Extract the [x, y] coordinate from the center of the cell holding the provided text.  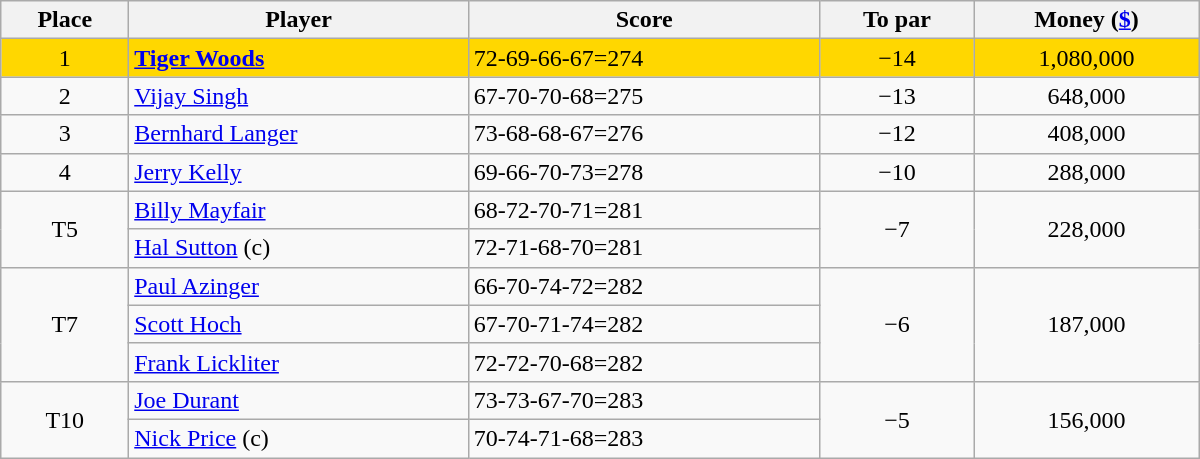
Score [644, 20]
Player [299, 20]
73-68-68-67=276 [644, 134]
Scott Hoch [299, 324]
T5 [65, 229]
228,000 [1086, 229]
4 [65, 172]
T7 [65, 324]
Nick Price (c) [299, 438]
72-69-66-67=274 [644, 58]
−10 [897, 172]
648,000 [1086, 96]
Place [65, 20]
Money ($) [1086, 20]
Vijay Singh [299, 96]
T10 [65, 419]
67-70-71-74=282 [644, 324]
−12 [897, 134]
70-74-71-68=283 [644, 438]
−14 [897, 58]
68-72-70-71=281 [644, 210]
Paul Azinger [299, 286]
2 [65, 96]
67-70-70-68=275 [644, 96]
Jerry Kelly [299, 172]
−7 [897, 229]
288,000 [1086, 172]
408,000 [1086, 134]
66-70-74-72=282 [644, 286]
−13 [897, 96]
72-71-68-70=281 [644, 248]
Joe Durant [299, 400]
−6 [897, 324]
Hal Sutton (c) [299, 248]
Billy Mayfair [299, 210]
3 [65, 134]
156,000 [1086, 419]
72-72-70-68=282 [644, 362]
1 [65, 58]
187,000 [1086, 324]
Frank Lickliter [299, 362]
73-73-67-70=283 [644, 400]
1,080,000 [1086, 58]
69-66-70-73=278 [644, 172]
Bernhard Langer [299, 134]
Tiger Woods [299, 58]
To par [897, 20]
−5 [897, 419]
